Locate the cell with the specified text and output its [X, Y] center coordinate. 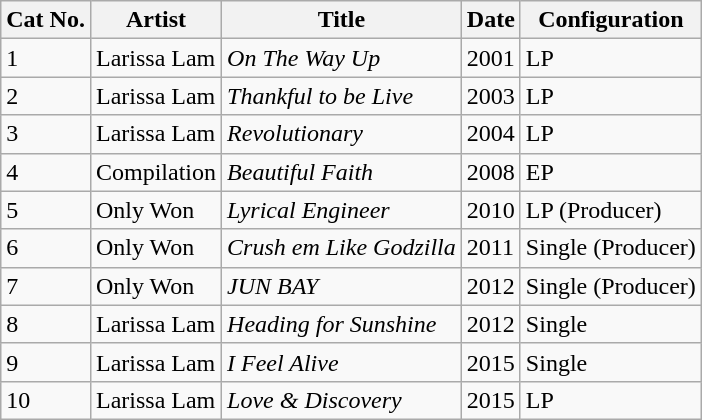
Date [490, 20]
Cat No. [46, 20]
2003 [490, 96]
6 [46, 248]
5 [46, 210]
2001 [490, 58]
Title [342, 20]
3 [46, 134]
10 [46, 400]
8 [46, 324]
Revolutionary [342, 134]
EP [610, 172]
Configuration [610, 20]
2 [46, 96]
Lyrical Engineer [342, 210]
Beautiful Faith [342, 172]
2010 [490, 210]
2008 [490, 172]
Heading for Sunshine [342, 324]
9 [46, 362]
Artist [156, 20]
On The Way Up [342, 58]
LP (Producer) [610, 210]
I Feel Alive [342, 362]
2011 [490, 248]
4 [46, 172]
1 [46, 58]
7 [46, 286]
Compilation [156, 172]
JUN BAY [342, 286]
Thankful to be Live [342, 96]
Love & Discovery [342, 400]
Crush em Like Godzilla [342, 248]
2004 [490, 134]
